Provide the (X, Y) coordinate of the cell's center where the given text is located.  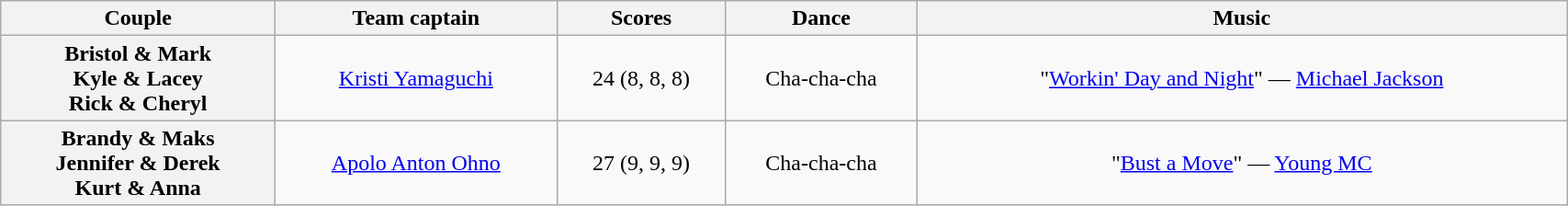
24 (8, 8, 8) (641, 78)
Bristol & MarkKyle & LaceyRick & Cheryl (138, 78)
Scores (641, 18)
Music (1242, 18)
Brandy & MaksJennifer & DerekKurt & Anna (138, 163)
Dance (821, 18)
Apolo Anton Ohno (417, 163)
Team captain (417, 18)
Couple (138, 18)
27 (9, 9, 9) (641, 163)
Kristi Yamaguchi (417, 78)
"Workin' Day and Night" — Michael Jackson (1242, 78)
"Bust a Move" — Young MC (1242, 163)
